Return the (X, Y) coordinate for the center point of the cell that contains the specified text.  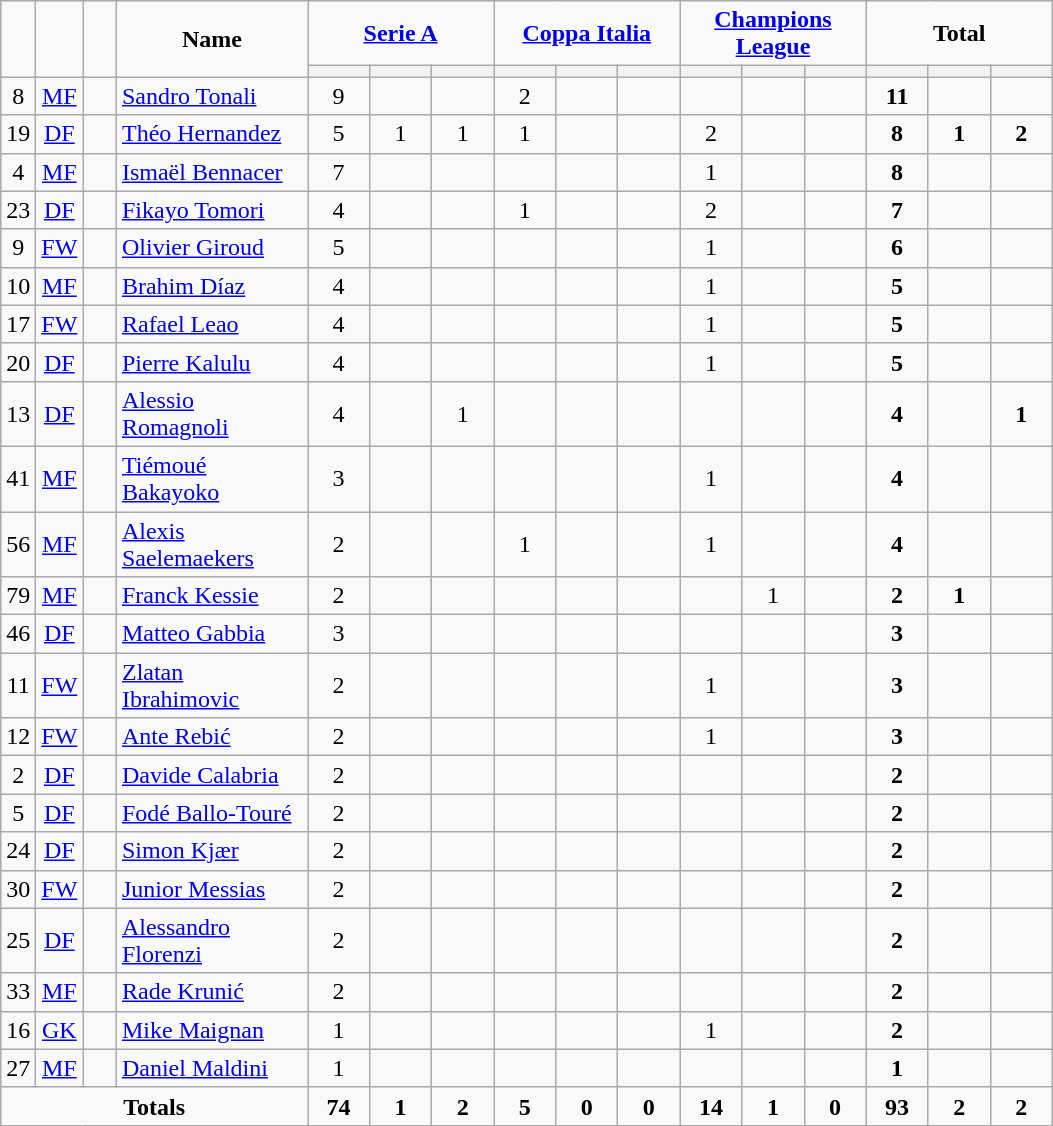
Daniel Maldini (212, 1068)
Théo Hernandez (212, 134)
14 (711, 1106)
24 (18, 851)
33 (18, 992)
20 (18, 362)
Simon Kjær (212, 851)
Alessandro Florenzi (212, 940)
Serie A (401, 34)
Junior Messias (212, 889)
Mike Maignan (212, 1030)
46 (18, 634)
41 (18, 478)
Rade Krunić (212, 992)
Total (959, 34)
93 (897, 1106)
Fodé Ballo-Touré (212, 813)
Totals (154, 1106)
Tiémoué Bakayoko (212, 478)
Ismaël Bennacer (212, 172)
Champions League (773, 34)
Franck Kessie (212, 596)
GK (60, 1030)
30 (18, 889)
Matteo Gabbia (212, 634)
19 (18, 134)
27 (18, 1068)
56 (18, 544)
Alessio Romagnoli (212, 414)
12 (18, 737)
23 (18, 210)
Sandro Tonali (212, 96)
16 (18, 1030)
Zlatan Ibrahimovic (212, 686)
Olivier Giroud (212, 248)
74 (339, 1106)
10 (18, 286)
Pierre Kalulu (212, 362)
Fikayo Tomori (212, 210)
Rafael Leao (212, 324)
Davide Calabria (212, 775)
79 (18, 596)
17 (18, 324)
13 (18, 414)
Alexis Saelemaekers (212, 544)
25 (18, 940)
6 (897, 248)
Coppa Italia (587, 34)
Name (212, 39)
Brahim Díaz (212, 286)
Ante Rebić (212, 737)
